Return the [X, Y] coordinate for the center point of the cell that contains the specified text.  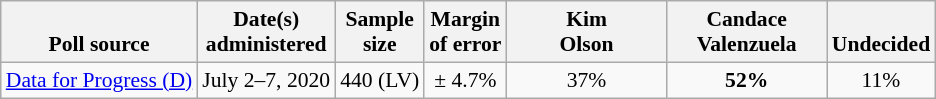
52% [747, 80]
Undecided [881, 32]
July 2–7, 2020 [266, 80]
Data for Progress (D) [100, 80]
11% [881, 80]
KimOlson [586, 32]
Poll source [100, 32]
440 (LV) [380, 80]
CandaceValenzuela [747, 32]
37% [586, 80]
Date(s)administered [266, 32]
Marginof error [465, 32]
Samplesize [380, 32]
± 4.7% [465, 80]
